Return the (x, y) coordinate for the center point of the cell that contains the specified text.  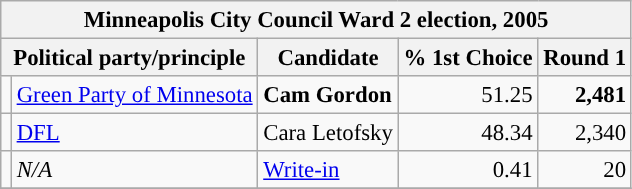
Cara Letofsky (328, 133)
Write-in (328, 170)
48.34 (468, 133)
2,340 (585, 133)
20 (585, 170)
N/A (134, 170)
Minneapolis City Council Ward 2 election, 2005 (316, 20)
Round 1 (585, 58)
Political party/principle (130, 58)
Green Party of Minnesota (134, 95)
Cam Gordon (328, 95)
2,481 (585, 95)
DFL (134, 133)
51.25 (468, 95)
% 1st Choice (468, 58)
Candidate (328, 58)
0.41 (468, 170)
